Locate the cell with the specified text and output its (X, Y) center coordinate. 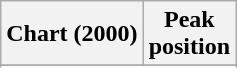
Chart (2000) (72, 34)
Peakposition (189, 34)
